Locate the cell with the specified text and output its (x, y) center coordinate. 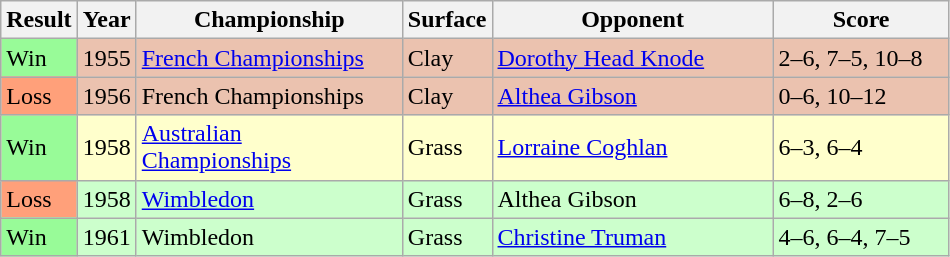
4–6, 6–4, 7–5 (861, 237)
Dorothy Head Knode (632, 58)
Result (39, 20)
Christine Truman (632, 237)
Opponent (632, 20)
1955 (106, 58)
6–3, 6–4 (861, 148)
2–6, 7–5, 10–8 (861, 58)
Australian Championships (269, 148)
1956 (106, 96)
6–8, 2–6 (861, 199)
Championship (269, 20)
Surface (447, 20)
Lorraine Coghlan (632, 148)
Score (861, 20)
1961 (106, 237)
0–6, 10–12 (861, 96)
Year (106, 20)
